Identify which cell holds the provided text, then report its [x, y] central coordinate. 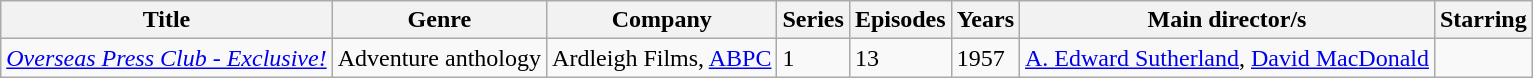
Main director/s [1228, 20]
Company [662, 20]
Title [166, 20]
1957 [985, 58]
1 [813, 58]
Series [813, 20]
Years [985, 20]
Episodes [900, 20]
Genre [439, 20]
Adventure anthology [439, 58]
13 [900, 58]
Overseas Press Club - Exclusive! [166, 58]
Ardleigh Films, ABPC [662, 58]
Starring [1483, 20]
A. Edward Sutherland, David MacDonald [1228, 58]
